Provide the (x, y) coordinate of the cell's center where the given text is located.  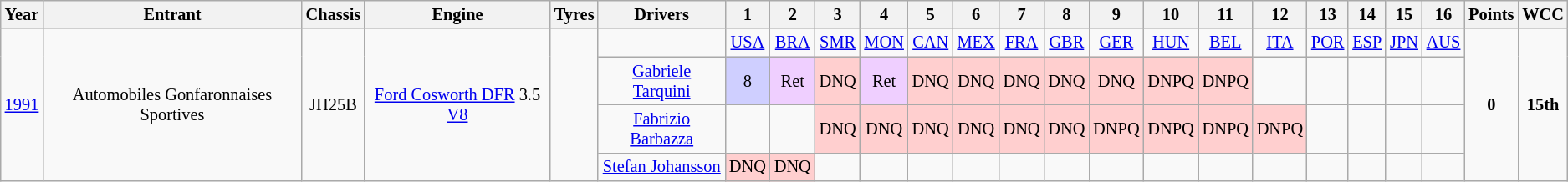
GER (1116, 43)
POR (1328, 43)
1991 (22, 105)
Tyres (575, 14)
14 (1366, 14)
Points (1491, 14)
11 (1226, 14)
Chassis (333, 14)
6 (977, 14)
HUN (1171, 43)
JPN (1404, 43)
Fabrizio Barbazza (661, 129)
13 (1328, 14)
GBR (1066, 43)
Gabriele Tarquini (661, 81)
MEX (977, 43)
BEL (1226, 43)
15 (1404, 14)
Year (22, 14)
ITA (1279, 43)
3 (838, 14)
ESP (1366, 43)
5 (931, 14)
BRA (793, 43)
Entrant (172, 14)
10 (1171, 14)
Automobiles Gonfaronnaises Sportives (172, 105)
AUS (1443, 43)
16 (1443, 14)
USA (748, 43)
Engine (457, 14)
Ford Cosworth DFR 3.5 V8 (457, 105)
WCC (1543, 14)
CAN (931, 43)
0 (1491, 105)
2 (793, 14)
SMR (838, 43)
12 (1279, 14)
15th (1543, 105)
FRA (1022, 43)
Drivers (661, 14)
1 (748, 14)
9 (1116, 14)
7 (1022, 14)
JH25B (333, 105)
Stefan Johansson (661, 167)
4 (885, 14)
MON (885, 43)
